Provide the [X, Y] coordinate of the cell's center where the given text is located.  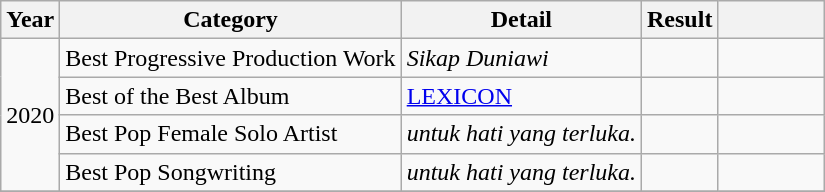
Result [680, 20]
2020 [30, 115]
Detail [521, 20]
Best Pop Songwriting [230, 172]
Category [230, 20]
Best Progressive Production Work [230, 58]
LEXICON [521, 96]
Best Pop Female Solo Artist [230, 134]
Year [30, 20]
Best of the Best Album [230, 96]
Sikap Duniawi [521, 58]
